Search for the cell housing the specified text and yield its [X, Y] center coordinate. 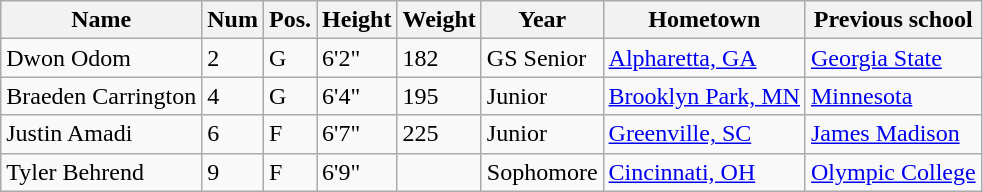
Olympic College [893, 172]
Hometown [704, 20]
Previous school [893, 20]
6'4" [357, 96]
Height [357, 20]
Name [102, 20]
Greenville, SC [704, 134]
James Madison [893, 134]
6'7" [357, 134]
Sophomore [542, 172]
Num [233, 20]
225 [439, 134]
Minnesota [893, 96]
Alpharetta, GA [704, 58]
9 [233, 172]
GS Senior [542, 58]
Justin Amadi [102, 134]
Dwon Odom [102, 58]
195 [439, 96]
Year [542, 20]
Cincinnati, OH [704, 172]
Brooklyn Park, MN [704, 96]
6'2" [357, 58]
6'9" [357, 172]
6 [233, 134]
Tyler Behrend [102, 172]
2 [233, 58]
Braeden Carrington [102, 96]
Georgia State [893, 58]
182 [439, 58]
4 [233, 96]
Pos. [290, 20]
Weight [439, 20]
